Pinpoint the cell where the given text exists, returning its (X, Y) midpoint coordinate. 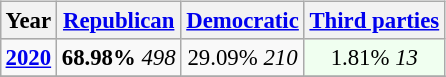
Third parties (374, 21)
2020 (28, 58)
29.09% 210 (242, 58)
68.98% 498 (118, 58)
Democratic (242, 21)
Year (28, 21)
Republican (118, 21)
1.81% 13 (374, 58)
